Locate the cell with the specified text and output its (X, Y) center coordinate. 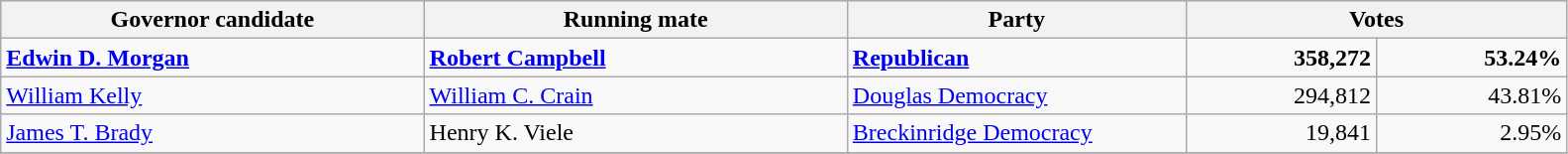
James T. Brady (212, 133)
Breckinridge Democracy (1016, 133)
358,272 (1281, 58)
Party (1016, 20)
43.81% (1471, 95)
294,812 (1281, 95)
Douglas Democracy (1016, 95)
William C. Crain (636, 95)
Running mate (636, 20)
William Kelly (212, 95)
Republican (1016, 58)
Governor candidate (212, 20)
53.24% (1471, 58)
2.95% (1471, 133)
Robert Campbell (636, 58)
Henry K. Viele (636, 133)
19,841 (1281, 133)
Edwin D. Morgan (212, 58)
Votes (1377, 20)
